Determine the [x, y] coordinate at the center of the cell enclosing the given text.  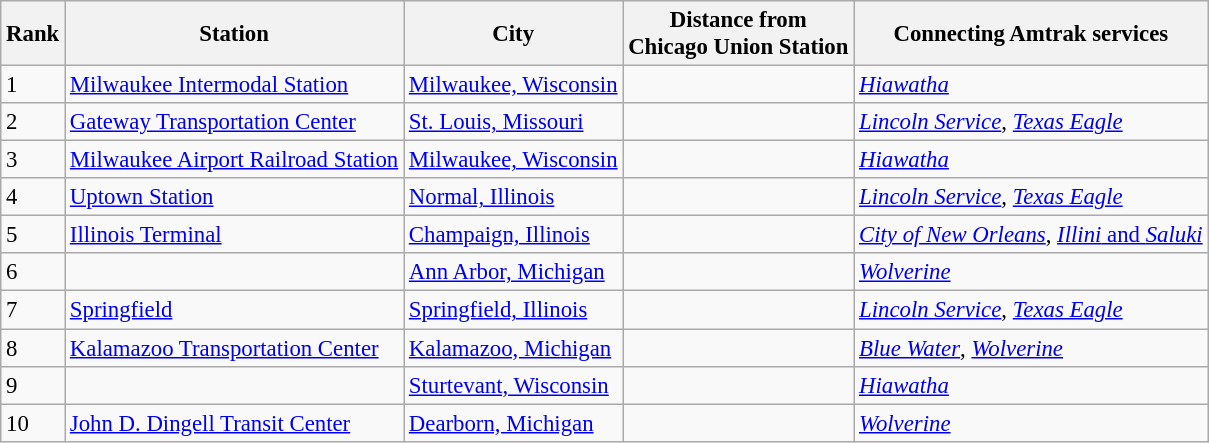
City of New Orleans, Illini and Saluki [1031, 235]
Rank [33, 34]
Milwaukee Airport Railroad Station [234, 160]
Kalamazoo, Michigan [514, 348]
2 [33, 122]
Kalamazoo Transportation Center [234, 348]
Connecting Amtrak services [1031, 34]
Illinois Terminal [234, 235]
Normal, Illinois [514, 197]
6 [33, 273]
Milwaukee Intermodal Station [234, 85]
Dearborn, Michigan [514, 423]
Springfield, Illinois [514, 310]
Distance fromChicago Union Station [738, 34]
9 [33, 385]
7 [33, 310]
Uptown Station [234, 197]
10 [33, 423]
5 [33, 235]
8 [33, 348]
Blue Water, Wolverine [1031, 348]
St. Louis, Missouri [514, 122]
Springfield [234, 310]
Sturtevant, Wisconsin [514, 385]
3 [33, 160]
John D. Dingell Transit Center [234, 423]
Station [234, 34]
4 [33, 197]
Champaign, Illinois [514, 235]
Ann Arbor, Michigan [514, 273]
1 [33, 85]
Gateway Transportation Center [234, 122]
City [514, 34]
